Search for the cell housing the specified text and yield its (x, y) center coordinate. 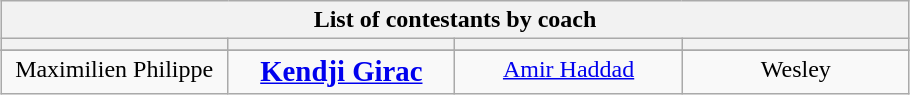
Wesley (796, 72)
List of contestants by coach (456, 20)
Kendji Girac (342, 72)
Maximilien Philippe (114, 72)
Amir Haddad (568, 72)
